For the text-containing cell, return its midpoint in (x, y) coordinate format. 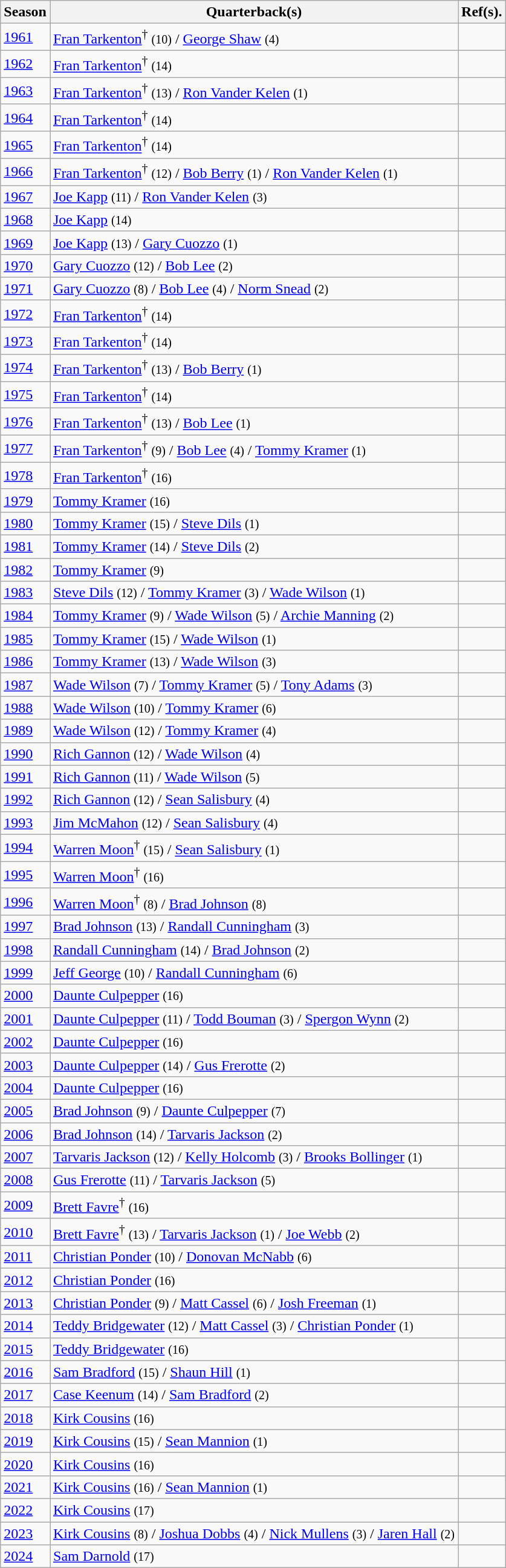
Randall Cunningham (14) / Brad Johnson (2) (254, 950)
2021 (25, 1487)
Tommy Kramer (9) (254, 570)
1980 (25, 523)
Fran Tarkenton† (13) / Ron Vander Kelen (1) (254, 91)
Wade Wilson (7) / Tommy Kramer (5) / Tony Adams (3) (254, 685)
1993 (25, 823)
1976 (25, 422)
Christian Ponder (10) / Donovan McNabb (6) (254, 1257)
2009 (25, 1205)
1982 (25, 570)
Tommy Kramer (15) / Wade Wilson (1) (254, 639)
Warren Moon† (16) (254, 875)
1983 (25, 593)
2012 (25, 1280)
Brett Favre† (13) / Tarvaris Jackson (1) / Joe Webb (2) (254, 1232)
Gus Frerotte (11) / Tarvaris Jackson (5) (254, 1180)
Rich Gannon (12) / Wade Wilson (4) (254, 754)
2004 (25, 1088)
1972 (25, 313)
Sam Bradford (15) / Shaun Hill (1) (254, 1372)
Quarterback(s) (254, 12)
1999 (25, 973)
1991 (25, 777)
2010 (25, 1232)
Fran Tarkenton† (16) (254, 475)
Jim McMahon (12) / Sean Salisbury (4) (254, 823)
2003 (25, 1065)
Rich Gannon (11) / Wade Wilson (5) (254, 777)
1969 (25, 243)
Kirk Cousins (16) / Sean Mannion (1) (254, 1487)
Rich Gannon (12) / Sean Salisbury (4) (254, 800)
1970 (25, 266)
Joe Kapp (14) (254, 220)
Christian Ponder (16) (254, 1280)
2023 (25, 1534)
Joe Kapp (13) / Gary Cuozzo (1) (254, 243)
Kirk Cousins (8) / Joshua Dobbs (4) / Nick Mullens (3) / Jaren Hall (2) (254, 1534)
1962 (25, 64)
1977 (25, 449)
1989 (25, 731)
Steve Dils (12) / Tommy Kramer (3) / Wade Wilson (1) (254, 593)
1963 (25, 91)
Fran Tarkenton† (12) / Bob Berry (1) / Ron Vander Kelen (1) (254, 172)
1992 (25, 800)
Brad Johnson (13) / Randall Cunningham (3) (254, 927)
2013 (25, 1303)
1965 (25, 145)
1971 (25, 289)
1964 (25, 117)
1997 (25, 927)
Tommy Kramer (9) / Wade Wilson (5) / Archie Manning (2) (254, 616)
2015 (25, 1349)
Tommy Kramer (14) / Steve Dils (2) (254, 546)
1974 (25, 368)
1985 (25, 639)
2001 (25, 1019)
2018 (25, 1418)
1967 (25, 197)
Case Keenum (14) / Sam Bradford (2) (254, 1395)
Christian Ponder (9) / Matt Cassel (6) / Josh Freeman (1) (254, 1303)
Jeff George (10) / Randall Cunningham (6) (254, 973)
Tommy Kramer (15) / Steve Dils (1) (254, 523)
2014 (25, 1326)
1995 (25, 875)
Brad Johnson (9) / Daunte Culpepper (7) (254, 1111)
2022 (25, 1510)
2017 (25, 1395)
1994 (25, 848)
2008 (25, 1180)
Fran Tarkenton† (13) / Bob Berry (1) (254, 368)
2000 (25, 996)
Daunte Culpepper (11) / Todd Bouman (3) / Spergon Wynn (2) (254, 1019)
Teddy Bridgewater (16) (254, 1349)
Wade Wilson (12) / Tommy Kramer (4) (254, 731)
Warren Moon† (15) / Sean Salisbury (1) (254, 848)
Kirk Cousins (17) (254, 1510)
Teddy Bridgewater (12) / Matt Cassel (3) / Christian Ponder (1) (254, 1326)
Brett Favre† (16) (254, 1205)
1981 (25, 546)
1990 (25, 754)
2016 (25, 1372)
2019 (25, 1441)
Tommy Kramer (13) / Wade Wilson (3) (254, 662)
1988 (25, 708)
Fran Tarkenton† (13) / Bob Lee (1) (254, 422)
1987 (25, 685)
Ref(s). (482, 12)
2002 (25, 1042)
1984 (25, 616)
Fran Tarkenton† (10) / George Shaw (4) (254, 38)
1998 (25, 950)
1996 (25, 901)
Wade Wilson (10) / Tommy Kramer (6) (254, 708)
Fran Tarkenton† (9) / Bob Lee (4) / Tommy Kramer (1) (254, 449)
Brad Johnson (14) / Tarvaris Jackson (2) (254, 1134)
1979 (25, 500)
1978 (25, 475)
2007 (25, 1157)
1986 (25, 662)
Warren Moon† (8) / Brad Johnson (8) (254, 901)
2024 (25, 1557)
1966 (25, 172)
Season (25, 12)
Joe Kapp (11) / Ron Vander Kelen (3) (254, 197)
Gary Cuozzo (8) / Bob Lee (4) / Norm Snead (2) (254, 289)
2020 (25, 1464)
1961 (25, 38)
1973 (25, 341)
1975 (25, 394)
Tarvaris Jackson (12) / Kelly Holcomb (3) / Brooks Bollinger (1) (254, 1157)
Gary Cuozzo (12) / Bob Lee (2) (254, 266)
1968 (25, 220)
Kirk Cousins (15) / Sean Mannion (1) (254, 1441)
Daunte Culpepper (14) / Gus Frerotte (2) (254, 1065)
2006 (25, 1134)
Tommy Kramer (16) (254, 500)
2011 (25, 1257)
2005 (25, 1111)
Sam Darnold (17) (254, 1557)
